Output the (X, Y) coordinate of the center of the cell containing the given text.  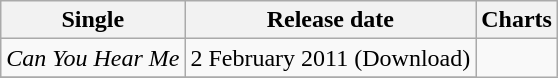
Release date (330, 20)
Single (93, 20)
Can You Hear Me (93, 58)
Charts (517, 20)
2 February 2011 (Download) (330, 58)
